Capture the cell that displays the provided text and extract its (X, Y) central coordinate. 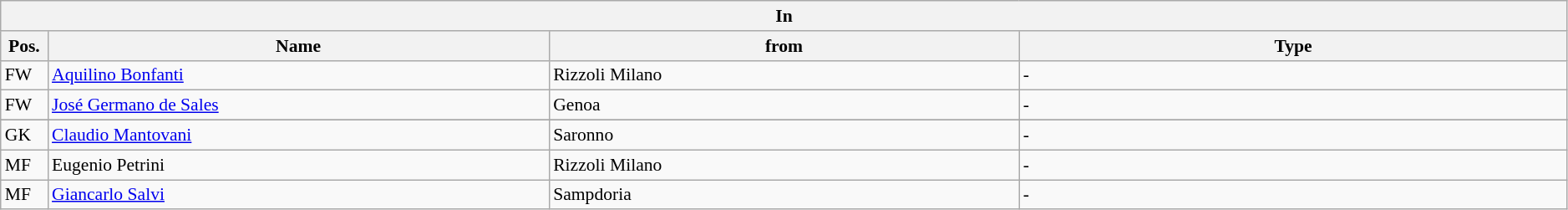
GK (24, 136)
Saronno (784, 136)
Name (298, 46)
Pos. (24, 46)
Eugenio Petrini (298, 165)
Giancarlo Salvi (298, 195)
José Germano de Sales (298, 105)
Type (1293, 46)
Aquilino Bonfanti (298, 75)
Genoa (784, 105)
Sampdoria (784, 195)
from (784, 46)
Claudio Mantovani (298, 136)
In (784, 16)
